Detect which cell encompasses the target text, then output its [x, y] center coordinate. 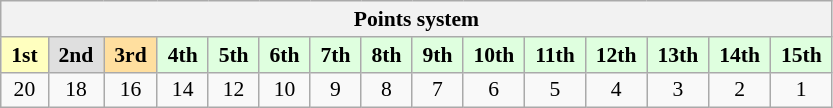
4th [182, 55]
15th [801, 55]
5th [234, 55]
1st [24, 55]
10 [284, 90]
3rd [130, 55]
9 [336, 90]
6 [494, 90]
7 [438, 90]
14 [182, 90]
12th [616, 55]
11th [556, 55]
10th [494, 55]
12 [234, 90]
8 [386, 90]
2nd [76, 55]
13th [678, 55]
1 [801, 90]
4 [616, 90]
7th [336, 55]
5 [556, 90]
16 [130, 90]
14th [740, 55]
20 [24, 90]
Points system [416, 19]
2 [740, 90]
6th [284, 55]
8th [386, 55]
9th [438, 55]
18 [76, 90]
3 [678, 90]
